From the cell containing the given text, extract its center point as (X, Y) coordinate. 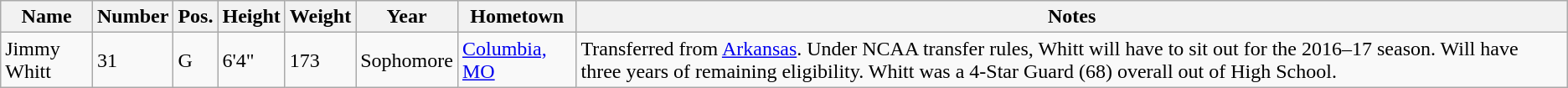
Sophomore (407, 60)
Jimmy Whitt (47, 60)
Weight (320, 17)
Year (407, 17)
Notes (1072, 17)
173 (320, 60)
Pos. (196, 17)
6'4" (251, 60)
Hometown (516, 17)
Number (132, 17)
Height (251, 17)
Columbia, MO (516, 60)
G (196, 60)
Name (47, 17)
31 (132, 60)
